Find where the given text appears and provide that cell's center as [x, y] coordinate. 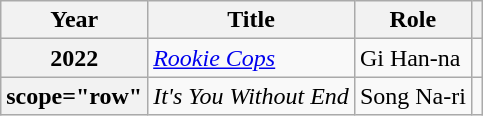
scope="row" [74, 96]
Song Na-ri [412, 96]
Gi Han-na [412, 58]
Role [412, 20]
It's You Without End [252, 96]
Title [252, 20]
Rookie Cops [252, 58]
2022 [74, 58]
Year [74, 20]
